Extract the (X, Y) coordinate from the center of the cell holding the provided text.  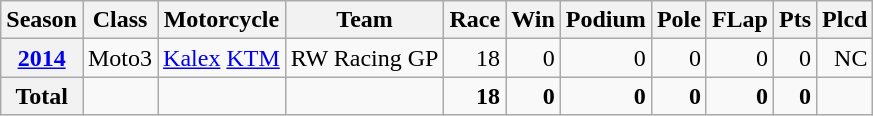
Moto3 (120, 58)
2014 (42, 58)
Win (534, 20)
Kalex KTM (222, 58)
Class (120, 20)
FLap (740, 20)
Team (364, 20)
Pts (794, 20)
Total (42, 96)
Season (42, 20)
RW Racing GP (364, 58)
Plcd (845, 20)
Podium (606, 20)
Pole (678, 20)
NC (845, 58)
Motorcycle (222, 20)
Race (475, 20)
